Scan for the cell matching the given text and deliver its [X, Y] coordinate at center. 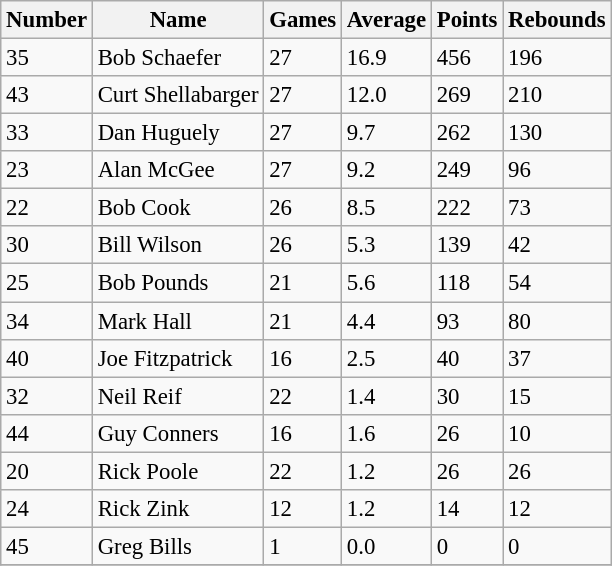
Rebounds [557, 20]
Bob Schaefer [178, 58]
43 [47, 95]
269 [466, 95]
262 [466, 133]
44 [47, 433]
Mark Hall [178, 321]
5.6 [387, 283]
37 [557, 358]
Alan McGee [178, 170]
73 [557, 208]
32 [47, 396]
Curt Shellabarger [178, 95]
Greg Bills [178, 546]
14 [466, 509]
16.9 [387, 58]
196 [557, 58]
4.4 [387, 321]
1.4 [387, 396]
Guy Conners [178, 433]
5.3 [387, 245]
25 [47, 283]
10 [557, 433]
Bob Cook [178, 208]
Bill Wilson [178, 245]
Games [303, 20]
Dan Huguely [178, 133]
42 [557, 245]
456 [466, 58]
Name [178, 20]
34 [47, 321]
9.7 [387, 133]
2.5 [387, 358]
80 [557, 321]
45 [47, 546]
Points [466, 20]
93 [466, 321]
33 [47, 133]
9.2 [387, 170]
Average [387, 20]
15 [557, 396]
139 [466, 245]
Rick Zink [178, 509]
1.6 [387, 433]
Joe Fitzpatrick [178, 358]
Number [47, 20]
Rick Poole [178, 471]
20 [47, 471]
35 [47, 58]
Neil Reif [178, 396]
12.0 [387, 95]
249 [466, 170]
23 [47, 170]
130 [557, 133]
Bob Pounds [178, 283]
222 [466, 208]
0.0 [387, 546]
96 [557, 170]
8.5 [387, 208]
1 [303, 546]
54 [557, 283]
118 [466, 283]
210 [557, 95]
24 [47, 509]
